Locate the cell with the specified text and output its (X, Y) center coordinate. 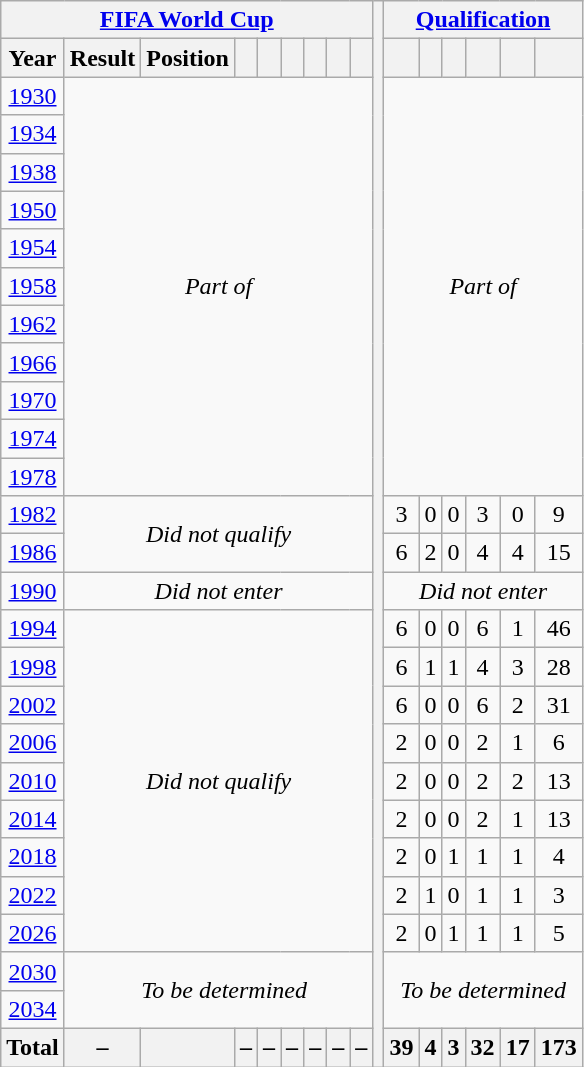
1966 (33, 362)
Qualification (483, 20)
2006 (33, 743)
28 (558, 667)
2002 (33, 705)
31 (558, 705)
173 (558, 1047)
Result (102, 58)
1974 (33, 438)
1930 (33, 96)
32 (482, 1047)
Year (33, 58)
9 (558, 515)
Position (188, 58)
2034 (33, 1009)
1934 (33, 134)
1998 (33, 667)
FIFA World Cup (187, 20)
1962 (33, 324)
2018 (33, 857)
1958 (33, 286)
39 (402, 1047)
2026 (33, 933)
1986 (33, 553)
2030 (33, 971)
1954 (33, 248)
15 (558, 553)
2010 (33, 781)
1994 (33, 629)
1950 (33, 210)
1990 (33, 591)
1938 (33, 172)
2014 (33, 819)
1982 (33, 515)
17 (518, 1047)
46 (558, 629)
Total (33, 1047)
5 (558, 933)
1970 (33, 400)
2022 (33, 895)
1978 (33, 477)
